For the text-containing cell, return its midpoint in (x, y) coordinate format. 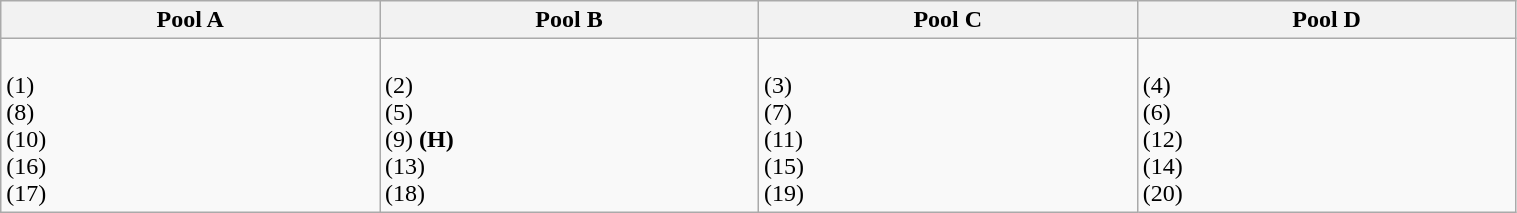
Pool A (190, 20)
Pool D (1326, 20)
(2) (5) (9) (H) (13) (18) (570, 126)
(3) (7) (11) (15) (19) (948, 126)
Pool B (570, 20)
(1) (8) (10) (16) (17) (190, 126)
(4) (6) (12) (14) (20) (1326, 126)
Pool C (948, 20)
